Find where the given text appears and provide that cell's center as [X, Y] coordinate. 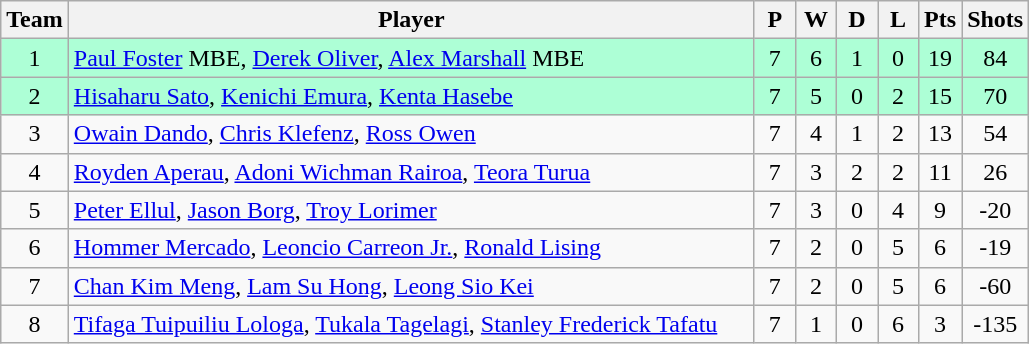
-135 [996, 324]
9 [940, 210]
Paul Foster MBE, Derek Oliver, Alex Marshall MBE [411, 58]
Owain Dando, Chris Klefenz, Ross Owen [411, 134]
15 [940, 96]
-19 [996, 248]
84 [996, 58]
Chan Kim Meng, Lam Su Hong, Leong Sio Kei [411, 286]
-20 [996, 210]
19 [940, 58]
13 [940, 134]
Hisaharu Sato, Kenichi Emura, Kenta Hasebe [411, 96]
Team [35, 20]
Tifaga Tuipuiliu Lologa, Tukala Tagelagi, Stanley Frederick Tafatu [411, 324]
26 [996, 172]
11 [940, 172]
Player [411, 20]
L [898, 20]
D [856, 20]
70 [996, 96]
8 [35, 324]
Royden Aperau, Adoni Wichman Rairoa, Teora Turua [411, 172]
Peter Ellul, Jason Borg, Troy Lorimer [411, 210]
W [816, 20]
Shots [996, 20]
-60 [996, 286]
54 [996, 134]
Pts [940, 20]
P [774, 20]
Hommer Mercado, Leoncio Carreon Jr., Ronald Lising [411, 248]
